Return (x, y) of the center of cell containing provided text 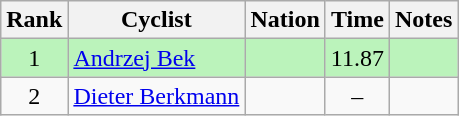
Andrzej Bek (156, 58)
Nation (285, 20)
1 (34, 58)
11.87 (357, 58)
– (357, 96)
Notes (423, 20)
Time (357, 20)
2 (34, 96)
Dieter Berkmann (156, 96)
Cyclist (156, 20)
Rank (34, 20)
